Scan for the cell matching the given text and deliver its (X, Y) coordinate at center. 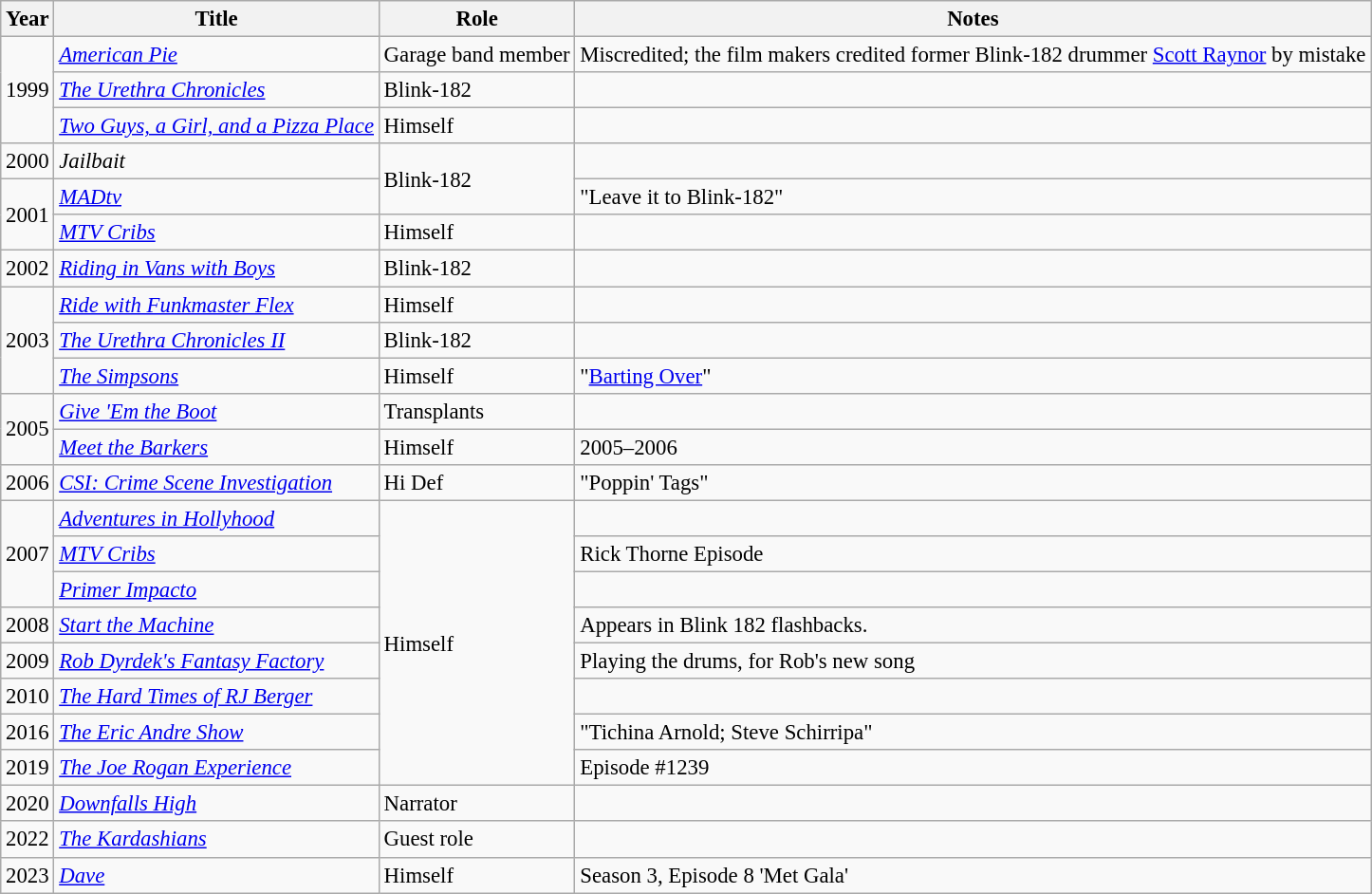
The Simpsons (216, 376)
2002 (28, 269)
Guest role (476, 840)
Narrator (476, 804)
Hi Def (476, 483)
Downfalls High (216, 804)
Appears in Blink 182 flashbacks. (973, 625)
1999 (28, 91)
Rick Thorne Episode (973, 554)
"Barting Over" (973, 376)
American Pie (216, 55)
2006 (28, 483)
The Eric Andre Show (216, 733)
MADtv (216, 197)
Playing the drums, for Rob's new song (973, 661)
Adventures in Hollyhood (216, 518)
2000 (28, 161)
Role (476, 19)
The Urethra Chronicles II (216, 340)
2022 (28, 840)
2020 (28, 804)
Primer Impacto (216, 589)
"Leave it to Blink-182" (973, 197)
Start the Machine (216, 625)
Miscredited; the film makers credited former Blink-182 drummer Scott Raynor by mistake (973, 55)
Jailbait (216, 161)
Dave (216, 875)
Year (28, 19)
The Kardashians (216, 840)
Episode #1239 (973, 768)
Notes (973, 19)
CSI: Crime Scene Investigation (216, 483)
The Joe Rogan Experience (216, 768)
"Poppin' Tags" (973, 483)
Transplants (476, 411)
2008 (28, 625)
2009 (28, 661)
2003 (28, 340)
2016 (28, 733)
Meet the Barkers (216, 447)
Title (216, 19)
Give 'Em the Boot (216, 411)
The Urethra Chronicles (216, 90)
2005–2006 (973, 447)
2023 (28, 875)
2019 (28, 768)
2007 (28, 554)
2005 (28, 429)
Garage band member (476, 55)
Riding in Vans with Boys (216, 269)
"Tichina Arnold; Steve Schirripa" (973, 733)
2010 (28, 697)
2001 (28, 214)
Season 3, Episode 8 'Met Gala' (973, 875)
Ride with Funkmaster Flex (216, 305)
Two Guys, a Girl, and a Pizza Place (216, 126)
Rob Dyrdek's Fantasy Factory (216, 661)
The Hard Times of RJ Berger (216, 697)
